Search for the cell housing the specified text and yield its (x, y) center coordinate. 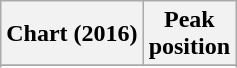
Chart (2016) (72, 34)
Peakposition (189, 34)
